Search for the cell housing the specified text and yield its (x, y) center coordinate. 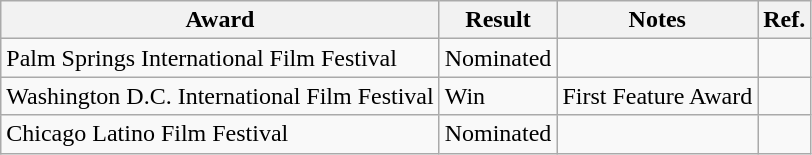
Win (498, 96)
Ref. (784, 20)
Washington D.C. International Film Festival (220, 96)
Result (498, 20)
Palm Springs International Film Festival (220, 58)
Award (220, 20)
First Feature Award (658, 96)
Chicago Latino Film Festival (220, 134)
Notes (658, 20)
